Return the [x, y] coordinate for the center point of the cell that contains the specified text.  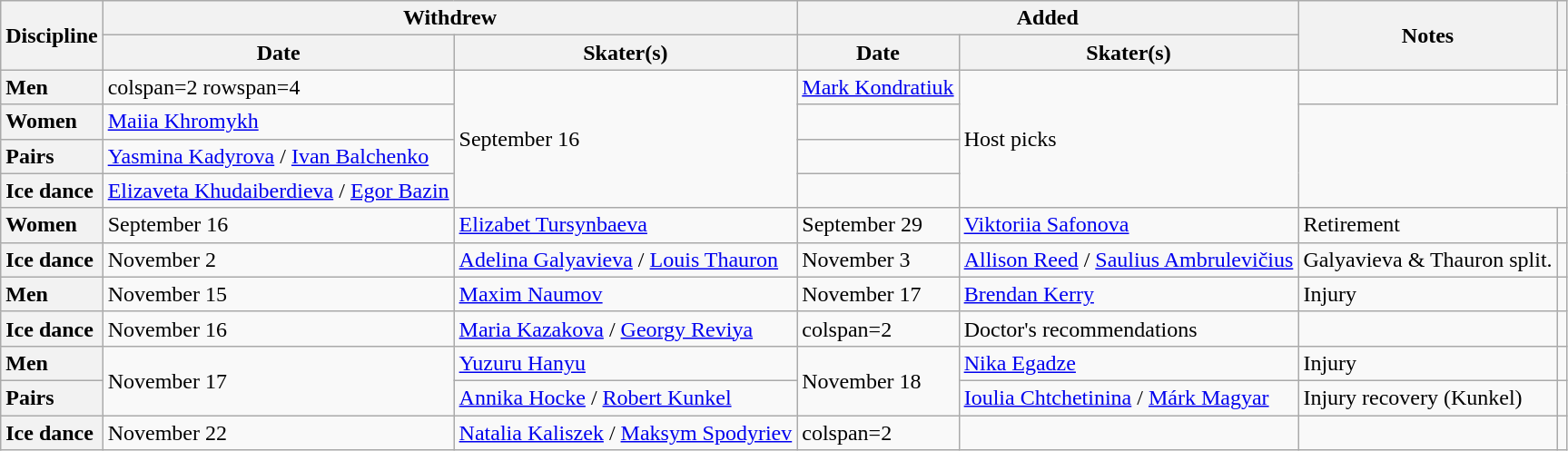
Viktoriia Safonova [1129, 225]
Yuzuru Hanyu [626, 363]
Withdrew [450, 18]
Doctor's recommendations [1129, 328]
Adelina Galyavieva / Louis Thauron [626, 260]
November 18 [878, 380]
Elizabet Tursynbaeva [626, 225]
Natalia Kaliszek / Maksym Spodyriev [626, 433]
Retirement [1427, 225]
November 3 [878, 260]
November 22 [278, 433]
November 2 [278, 260]
September 29 [878, 225]
November 15 [278, 294]
Injury recovery (Kunkel) [1427, 397]
Maria Kazakova / Georgy Reviya [626, 328]
Nika Egadze [1129, 363]
Notes [1427, 35]
Mark Kondratiuk [878, 87]
Added [1048, 18]
colspan=2 rowspan=4 [278, 87]
Galyavieva & Thauron split. [1427, 260]
Yasmina Kadyrova / Ivan Balchenko [278, 156]
Discipline [52, 35]
Maiia Khromykh [278, 122]
Annika Hocke / Robert Kunkel [626, 397]
Host picks [1129, 139]
Maxim Naumov [626, 294]
Allison Reed / Saulius Ambrulevičius [1129, 260]
Brendan Kerry [1129, 294]
Elizaveta Khudaiberdieva / Egor Bazin [278, 191]
Ioulia Chtchetinina / Márk Magyar [1129, 397]
November 16 [278, 328]
